Identify which cell holds the provided text, then report its [x, y] central coordinate. 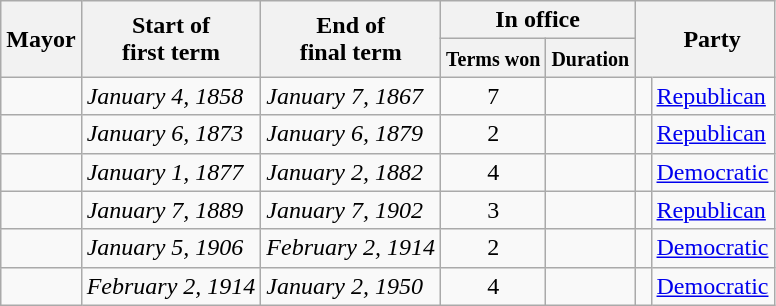
January 2, 1950 [351, 286]
January 6, 1879 [351, 134]
7 [494, 96]
Start offirst term [171, 39]
Mayor [41, 39]
January 7, 1902 [351, 210]
Party [712, 39]
January 2, 1882 [351, 172]
3 [494, 210]
January 5, 1906 [171, 248]
Duration [590, 58]
January 1, 1877 [171, 172]
In office [538, 20]
Terms won [494, 58]
January 7, 1867 [351, 96]
January 4, 1858 [171, 96]
January 7, 1889 [171, 210]
End offinal term [351, 39]
January 6, 1873 [171, 134]
